Extract the [x, y] coordinate from the center of the cell holding the provided text.  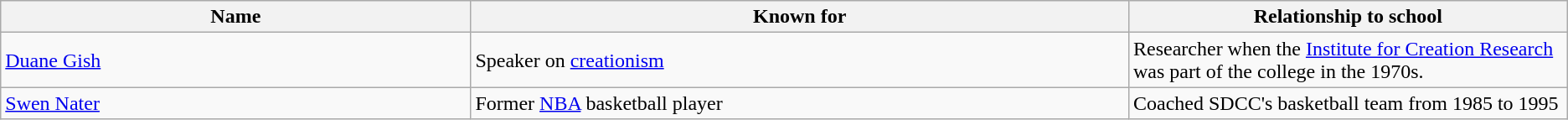
Duane Gish [236, 60]
Speaker on creationism [800, 60]
Researcher when the Institute for Creation Research was part of the college in the 1970s. [1348, 60]
Coached SDCC's basketball team from 1985 to 1995 [1348, 103]
Name [236, 17]
Relationship to school [1348, 17]
Former NBA basketball player [800, 103]
Known for [800, 17]
Swen Nater [236, 103]
